Detect which cell encompasses the target text, then output its [X, Y] center coordinate. 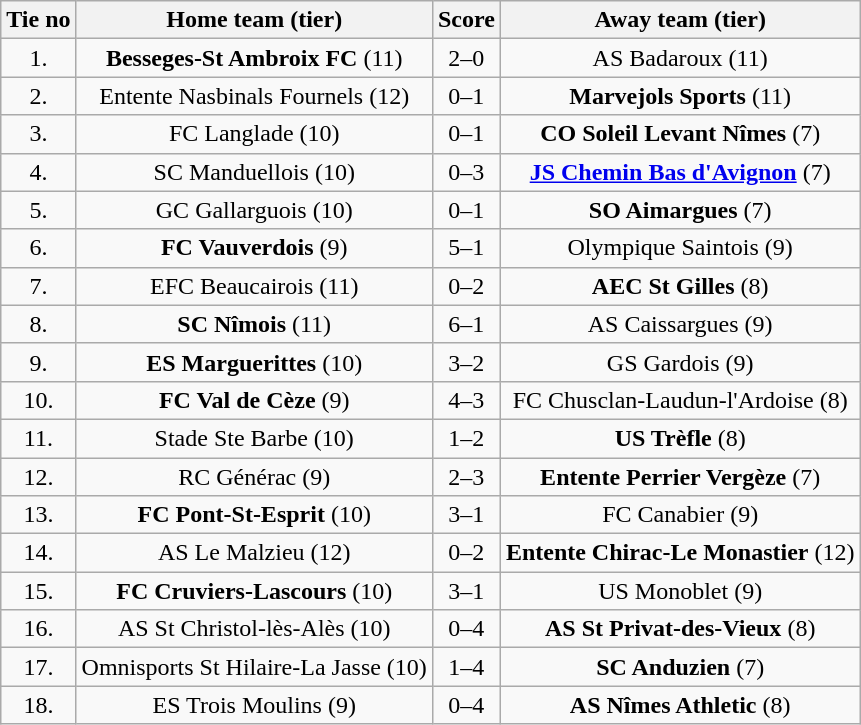
Tie no [38, 20]
AS Nîmes Athletic (8) [680, 705]
0–3 [466, 172]
9. [38, 362]
1. [38, 58]
2–3 [466, 477]
Home team (tier) [254, 20]
CO Soleil Levant Nîmes (7) [680, 134]
AS Badaroux (11) [680, 58]
AS St Christol-lès-Alès (10) [254, 629]
5–1 [466, 248]
16. [38, 629]
FC Val de Cèze (9) [254, 400]
8. [38, 324]
SC Anduzien (7) [680, 667]
1–4 [466, 667]
3–2 [466, 362]
7. [38, 286]
FC Canabier (9) [680, 515]
ES Trois Moulins (9) [254, 705]
GS Gardois (9) [680, 362]
Olympique Saintois (9) [680, 248]
AEC St Gilles (8) [680, 286]
Entente Nasbinals Fournels (12) [254, 96]
AS Le Malzieu (12) [254, 553]
AS St Privat-des-Vieux (8) [680, 629]
10. [38, 400]
18. [38, 705]
1–2 [466, 438]
Entente Perrier Vergèze (7) [680, 477]
FC Vauverdois (9) [254, 248]
2. [38, 96]
2–0 [466, 58]
Marvejols Sports (11) [680, 96]
FC Langlade (10) [254, 134]
ES Marguerittes (10) [254, 362]
17. [38, 667]
15. [38, 591]
AS Caissargues (9) [680, 324]
6–1 [466, 324]
Stade Ste Barbe (10) [254, 438]
GC Gallarguois (10) [254, 210]
5. [38, 210]
4. [38, 172]
3. [38, 134]
US Trèfle (8) [680, 438]
JS Chemin Bas d'Avignon (7) [680, 172]
FC Chusclan-Laudun-l'Ardoise (8) [680, 400]
11. [38, 438]
Besseges-St Ambroix FC (11) [254, 58]
14. [38, 553]
Omnisports St Hilaire-La Jasse (10) [254, 667]
SC Manduellois (10) [254, 172]
US Monoblet (9) [680, 591]
6. [38, 248]
RC Générac (9) [254, 477]
13. [38, 515]
SC Nîmois (11) [254, 324]
FC Pont-St-Esprit (10) [254, 515]
4–3 [466, 400]
Score [466, 20]
SO Aimargues (7) [680, 210]
FC Cruviers-Lascours (10) [254, 591]
Away team (tier) [680, 20]
EFC Beaucairois (11) [254, 286]
12. [38, 477]
Entente Chirac-Le Monastier (12) [680, 553]
